Capture the cell that displays the provided text and extract its [X, Y] central coordinate. 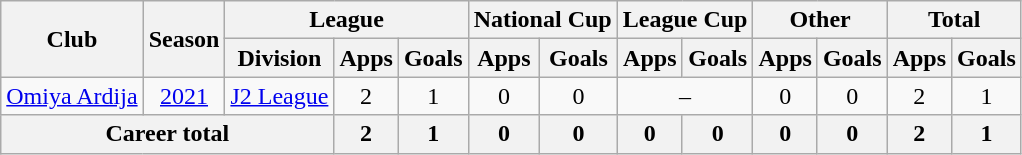
Total [954, 20]
National Cup [542, 20]
Club [72, 39]
Division [280, 58]
2021 [184, 96]
Other [820, 20]
Career total [168, 134]
J2 League [280, 96]
– [685, 96]
League [346, 20]
Omiya Ardija [72, 96]
League Cup [685, 20]
Season [184, 39]
